Output the [X, Y] coordinate of the center of the cell containing the given text.  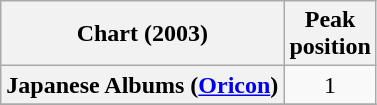
Japanese Albums (Oricon) [142, 85]
Chart (2003) [142, 34]
Peakposition [330, 34]
1 [330, 85]
